Provide the (x, y) coordinate of the cell's center where the given text is located.  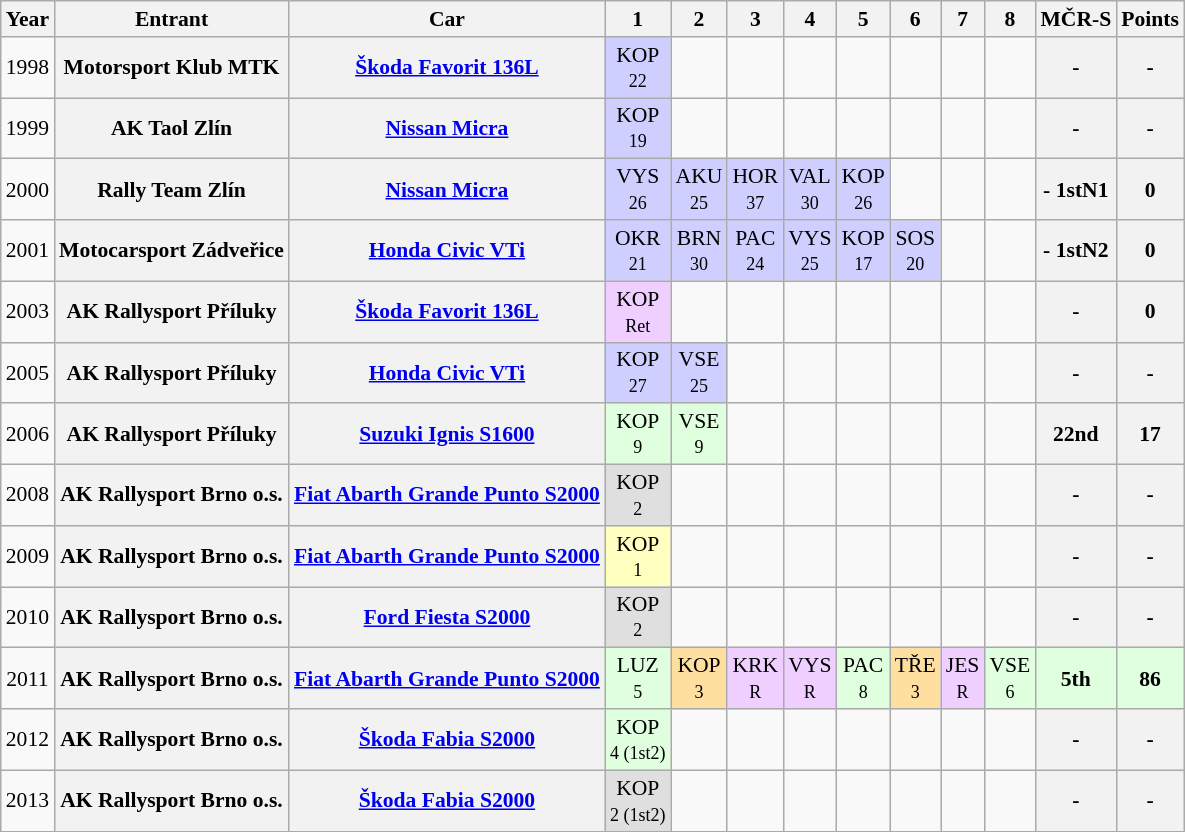
AK Taol Zlín (172, 128)
Car (447, 19)
Suzuki Ignis S1600 (447, 434)
86 (1150, 678)
MČR-S (1076, 19)
1999 (28, 128)
PAC8 (862, 678)
2013 (28, 800)
2005 (28, 372)
8 (1010, 19)
OKR21 (638, 250)
Points (1150, 19)
KOP19 (638, 128)
KOPRet (638, 312)
AKU25 (700, 190)
Motorsport Klub MTK (172, 68)
Year (28, 19)
KOP2 (1st2) (638, 800)
TŘE3 (916, 678)
KOP17 (862, 250)
2008 (28, 496)
KOP4 (1st2) (638, 740)
2003 (28, 312)
VSE6 (1010, 678)
2012 (28, 740)
PAC24 (755, 250)
7 (963, 19)
Motocarsport Zádveřice (172, 250)
3 (755, 19)
6 (916, 19)
LUZ5 (638, 678)
KOP3 (700, 678)
VYS26 (638, 190)
4 (810, 19)
SOS20 (916, 250)
VSE25 (700, 372)
KOP9 (638, 434)
KOP1 (638, 556)
2006 (28, 434)
VAL30 (810, 190)
Rally Team Zlín (172, 190)
2 (700, 19)
BRN30 (700, 250)
Entrant (172, 19)
Ford Fiesta S2000 (447, 618)
1998 (28, 68)
JESR (963, 678)
2010 (28, 618)
22nd (1076, 434)
KOP27 (638, 372)
2000 (28, 190)
KRKR (755, 678)
KOP26 (862, 190)
- 1stN2 (1076, 250)
- 1stN1 (1076, 190)
KOP22 (638, 68)
5th (1076, 678)
VSE9 (700, 434)
1 (638, 19)
VYSR (810, 678)
17 (1150, 434)
2009 (28, 556)
5 (862, 19)
HOR37 (755, 190)
2011 (28, 678)
VYS25 (810, 250)
2001 (28, 250)
